Find where the given text appears and provide that cell's center as (x, y) coordinate. 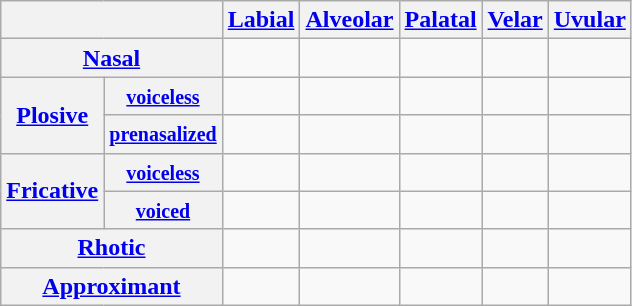
Approximant (112, 286)
Labial (261, 20)
prenasalized (163, 134)
Rhotic (112, 248)
Fricative (52, 191)
Alveolar (350, 20)
voiced (163, 210)
Uvular (590, 20)
Velar (515, 20)
Palatal (440, 20)
Plosive (52, 115)
Nasal (112, 58)
